Scan for the cell matching the given text and deliver its (x, y) coordinate at center. 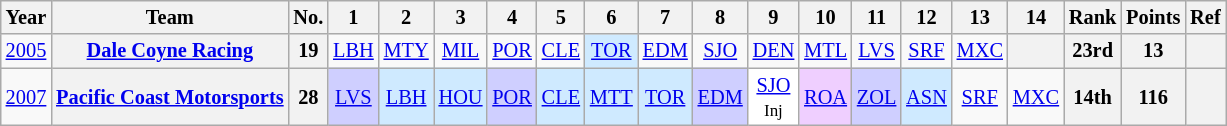
9 (774, 17)
14th (1092, 97)
4 (512, 17)
2 (406, 17)
DEN (774, 51)
Ref (1205, 17)
MTY (406, 51)
MTL (826, 51)
No. (308, 17)
2005 (26, 51)
1 (353, 17)
HOU (461, 97)
ZOL (876, 97)
ASN (926, 97)
23rd (1092, 51)
12 (926, 17)
19 (308, 51)
2007 (26, 97)
6 (612, 17)
MTT (612, 97)
Dale Coyne Racing (170, 51)
7 (666, 17)
Rank (1092, 17)
ROA (826, 97)
3 (461, 17)
SJO (720, 51)
SJOInj (774, 97)
Points (1153, 17)
11 (876, 17)
8 (720, 17)
14 (1036, 17)
Year (26, 17)
Team (170, 17)
116 (1153, 97)
Pacific Coast Motorsports (170, 97)
28 (308, 97)
5 (561, 17)
10 (826, 17)
MIL (461, 51)
